Pinpoint the cell where the given text exists, returning its (X, Y) midpoint coordinate. 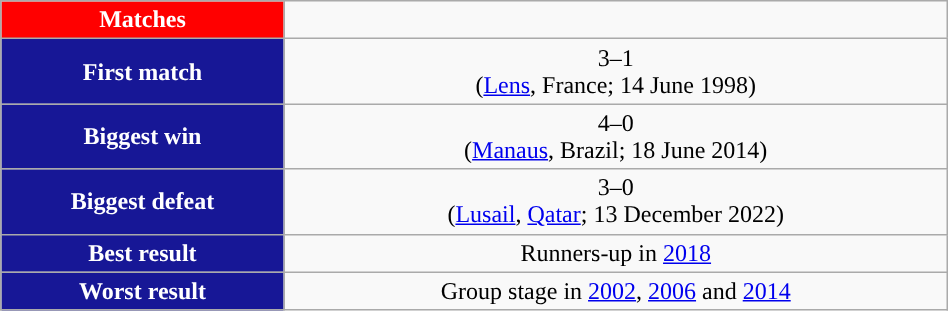
Biggest defeat (142, 202)
Biggest win (142, 136)
First match (142, 72)
Group stage in 2002, 2006 and 2014 (616, 291)
Runners-up in 2018 (616, 253)
3–0 (Lusail, Qatar; 13 December 2022) (616, 202)
4–0 (Manaus, Brazil; 18 June 2014) (616, 136)
Matches (142, 20)
3–1 (Lens, France; 14 June 1998) (616, 72)
Best result (142, 253)
Worst result (142, 291)
